Capture the cell that displays the provided text and extract its (x, y) central coordinate. 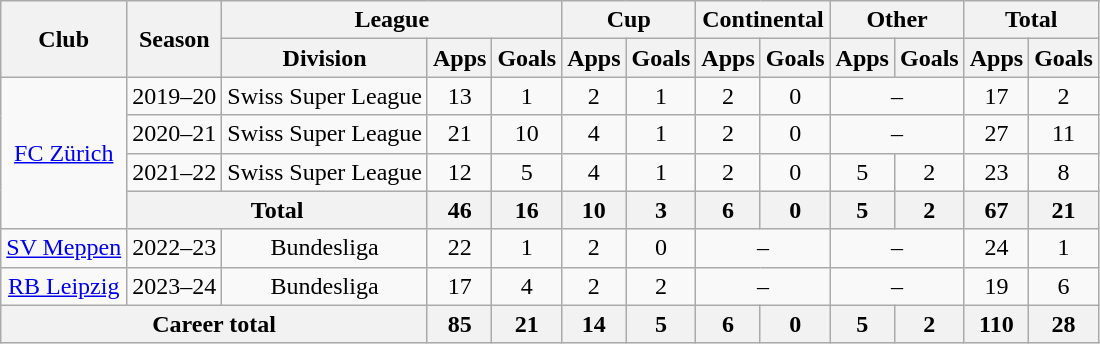
2019–20 (174, 96)
16 (527, 210)
RB Leipzig (64, 286)
23 (996, 172)
110 (996, 324)
Season (174, 39)
3 (661, 210)
19 (996, 286)
24 (996, 248)
Cup (629, 20)
27 (996, 134)
46 (459, 210)
Continental (763, 20)
2023–24 (174, 286)
Club (64, 39)
SV Meppen (64, 248)
2021–22 (174, 172)
14 (594, 324)
Other (897, 20)
67 (996, 210)
FC Zürich (64, 153)
Division (325, 58)
League (392, 20)
13 (459, 96)
22 (459, 248)
11 (1064, 134)
8 (1064, 172)
12 (459, 172)
2020–21 (174, 134)
28 (1064, 324)
85 (459, 324)
2022–23 (174, 248)
Career total (214, 324)
